Output the (x, y) coordinate of the center of the cell containing the given text.  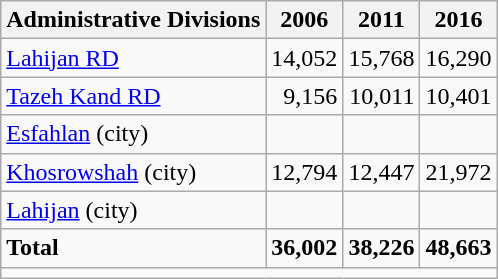
Administrative Divisions (134, 20)
Lahijan RD (134, 58)
Total (134, 248)
21,972 (458, 172)
Lahijan (city) (134, 210)
14,052 (304, 58)
12,794 (304, 172)
10,011 (382, 96)
38,226 (382, 248)
2011 (382, 20)
Tazeh Kand RD (134, 96)
48,663 (458, 248)
10,401 (458, 96)
16,290 (458, 58)
15,768 (382, 58)
Esfahlan (city) (134, 134)
12,447 (382, 172)
2016 (458, 20)
36,002 (304, 248)
9,156 (304, 96)
Khosrowshah (city) (134, 172)
2006 (304, 20)
